Search for the cell housing the specified text and yield its [X, Y] center coordinate. 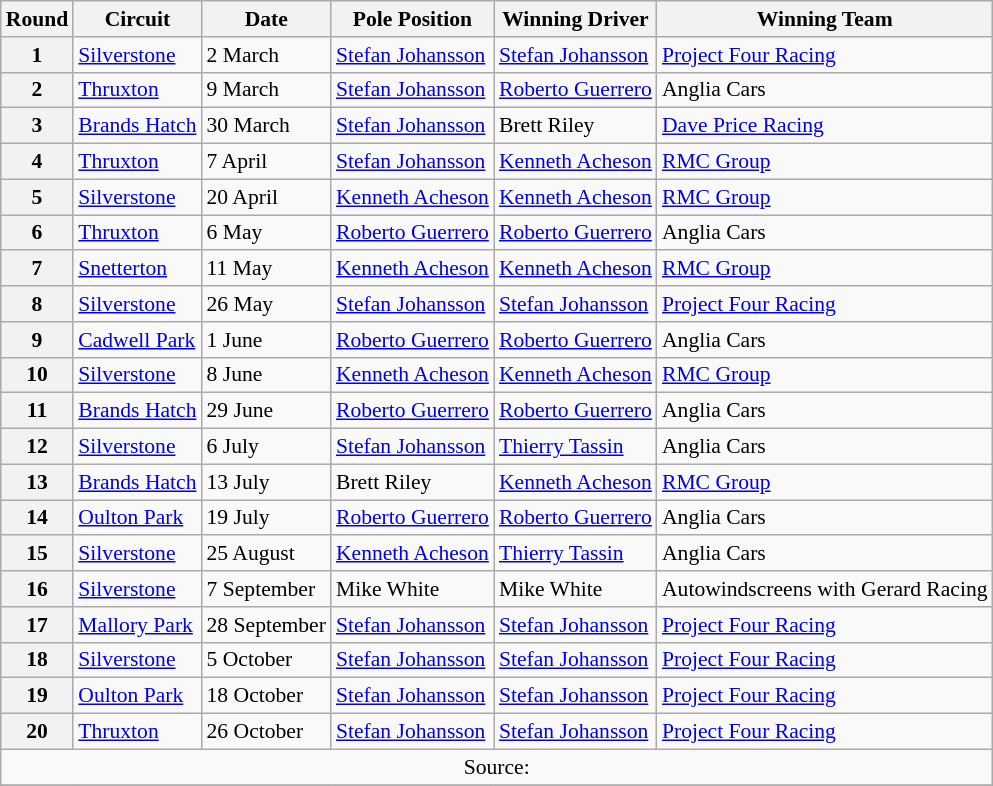
26 May [266, 304]
Cadwell Park [137, 340]
6 [38, 233]
13 July [266, 482]
20 [38, 732]
1 [38, 55]
Snetterton [137, 269]
8 [38, 304]
19 [38, 696]
2 [38, 90]
18 [38, 660]
17 [38, 625]
Source: [497, 767]
30 March [266, 126]
2 March [266, 55]
6 May [266, 233]
8 June [266, 375]
14 [38, 518]
19 July [266, 518]
Autowindscreens with Gerard Racing [825, 589]
26 October [266, 732]
Winning Team [825, 19]
9 [38, 340]
7 April [266, 162]
4 [38, 162]
10 [38, 375]
25 August [266, 554]
18 October [266, 696]
Mallory Park [137, 625]
Round [38, 19]
15 [38, 554]
Date [266, 19]
28 September [266, 625]
29 June [266, 411]
Dave Price Racing [825, 126]
12 [38, 447]
1 June [266, 340]
20 April [266, 197]
5 [38, 197]
7 September [266, 589]
13 [38, 482]
Winning Driver [576, 19]
7 [38, 269]
Pole Position [412, 19]
16 [38, 589]
9 March [266, 90]
6 July [266, 447]
Circuit [137, 19]
5 October [266, 660]
3 [38, 126]
11 [38, 411]
11 May [266, 269]
